Search for the cell housing the specified text and yield its (X, Y) center coordinate. 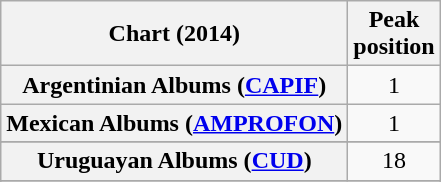
Mexican Albums (AMPROFON) (174, 123)
Chart (2014) (174, 34)
Argentinian Albums (CAPIF) (174, 85)
Uruguayan Albums (CUD) (174, 161)
18 (394, 161)
Peak position (394, 34)
